Return [x, y] of the center of cell containing provided text 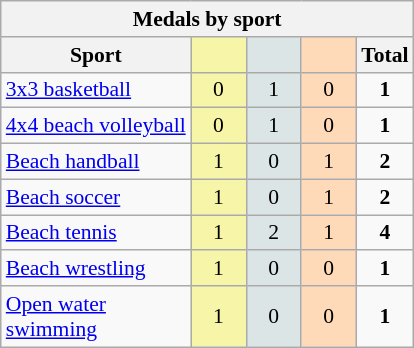
Sport [96, 55]
Beach handball [96, 162]
Beach soccer [96, 197]
Beach tennis [96, 233]
3x3 basketball [96, 90]
Medals by sport [208, 19]
4 [384, 233]
4x4 beach volleyball [96, 126]
Open water swimming [96, 316]
Beach wrestling [96, 269]
Total [384, 55]
